Determine the [X, Y] coordinate at the center of the cell enclosing the given text.  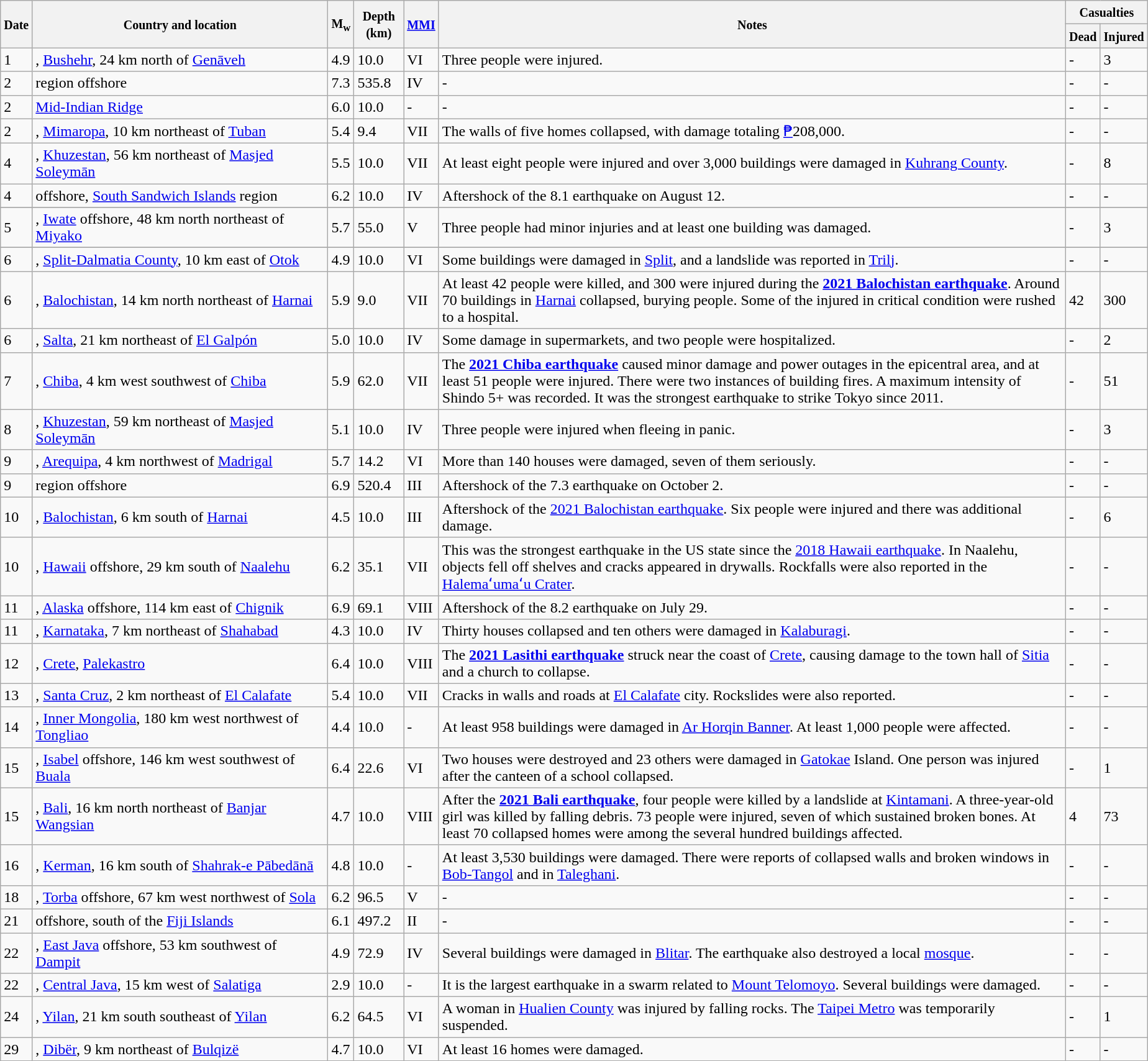
35.1 [379, 567]
, Balochistan, 14 km north northeast of Harnai [180, 300]
300 [1124, 300]
Some damage in supermarkets, and two people were hospitalized. [752, 340]
69.1 [379, 608]
Aftershock of the 7.3 earthquake on October 2. [752, 485]
5.1 [341, 430]
The walls of five homes collapsed, with damage totaling ₱208,000. [752, 131]
More than 140 houses were damaged, seven of them seriously. [752, 462]
14 [16, 727]
6.1 [341, 921]
At least 16 homes were damaged. [752, 1049]
Two houses were destroyed and 23 others were damaged in Gatokae Island. One person was injured after the canteen of a school collapsed. [752, 768]
, Salta, 21 km northeast of El Galpón [180, 340]
Thirty houses collapsed and ten others were damaged in Kalaburagi. [752, 631]
2.9 [341, 985]
Aftershock of the 2021 Balochistan earthquake. Six people were injured and there was additional damage. [752, 517]
, Isabel offshore, 146 km west southwest of Buala [180, 768]
4.8 [341, 865]
, Chiba, 4 km west southwest of Chiba [180, 381]
6.0 [341, 107]
9.0 [379, 300]
Dead [1083, 36]
51 [1124, 381]
Three people were injured when fleeing in panic. [752, 430]
, Yilan, 21 km south southeast of Yilan [180, 1018]
Depth (km) [379, 24]
, Arequipa, 4 km northwest of Madrigal [180, 462]
24 [16, 1018]
4.5 [341, 517]
520.4 [379, 485]
16 [16, 865]
offshore, south of the Fiji Islands [180, 921]
62.0 [379, 381]
, Iwate offshore, 48 km north northeast of Miyako [180, 227]
Casualties [1106, 12]
Date [16, 24]
, Split-Dalmatia County, 10 km east of Otok [180, 260]
7.3 [341, 83]
, Kerman, 16 km south of Shahrak-e Pābedānā [180, 865]
5 [16, 227]
It is the largest earthquake in a swarm related to Mount Telomoyo. Several buildings were damaged. [752, 985]
, Crete, Palekastro [180, 663]
Country and location [180, 24]
Injured [1124, 36]
The 2021 Lasithi earthquake struck near the coast of Crete, causing damage to the town hall of Sitia and a church to collapse. [752, 663]
535.8 [379, 83]
, Hawaii offshore, 29 km south of Naalehu [180, 567]
Mw [341, 24]
Notes [752, 24]
MMI [421, 24]
18 [16, 897]
73 [1124, 816]
, Khuzestan, 59 km northeast of Masjed Soleymān [180, 430]
, Karnataka, 7 km northeast of Shahabad [180, 631]
, Khuzestan, 56 km northeast of Masjed Soleymān [180, 164]
13 [16, 695]
Three people were injured. [752, 60]
Cracks in walls and roads at El Calafate city. Rockslides were also reported. [752, 695]
, Central Java, 15 km west of Salatiga [180, 985]
Aftershock of the 8.2 earthquake on July 29. [752, 608]
Several buildings were damaged in Blitar. The earthquake also destroyed a local mosque. [752, 953]
4.4 [341, 727]
, Torba offshore, 67 km west northwest of Sola [180, 897]
, Alaska offshore, 114 km east of Chignik [180, 608]
, East Java offshore, 53 km southwest of Dampit [180, 953]
, Dibër, 9 km northeast of Bulqizë [180, 1049]
A woman in Hualien County was injured by falling rocks. The Taipei Metro was temporarily suspended. [752, 1018]
, Inner Mongolia, 180 km west northwest of Tongliao [180, 727]
22.6 [379, 768]
, Bushehr, 24 km north of Genāveh [180, 60]
72.9 [379, 953]
5.5 [341, 164]
21 [16, 921]
, Bali, 16 km north northeast of Banjar Wangsian [180, 816]
4.3 [341, 631]
7 [16, 381]
29 [16, 1049]
At least 958 buildings were damaged in Ar Horqin Banner. At least 1,000 people were affected. [752, 727]
Three people had minor injuries and at least one building was damaged. [752, 227]
14.2 [379, 462]
96.5 [379, 897]
, Mimaropa, 10 km northeast of Tuban [180, 131]
Aftershock of the 8.1 earthquake on August 12. [752, 196]
, Balochistan, 6 km south of Harnai [180, 517]
64.5 [379, 1018]
Some buildings were damaged in Split, and a landslide was reported in Trilj. [752, 260]
At least eight people were injured and over 3,000 buildings were damaged in Kuhrang County. [752, 164]
II [421, 921]
497.2 [379, 921]
5.0 [341, 340]
9.4 [379, 131]
55.0 [379, 227]
12 [16, 663]
42 [1083, 300]
At least 3,530 buildings were damaged. There were reports of collapsed walls and broken windows in Bob-Tangol and in Taleghani. [752, 865]
offshore, South Sandwich Islands region [180, 196]
Mid-Indian Ridge [180, 107]
, Santa Cruz, 2 km northeast of El Calafate [180, 695]
